Search for the cell housing the specified text and yield its (X, Y) center coordinate. 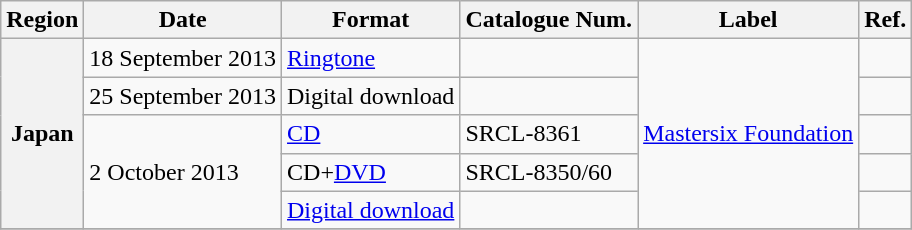
CD+DVD (371, 172)
Format (371, 20)
Catalogue Num. (549, 20)
Japan (42, 134)
SRCL-8350/60 (549, 172)
Region (42, 20)
Label (748, 20)
Date (183, 20)
Ringtone (371, 58)
Ref. (886, 20)
Mastersix Foundation (748, 134)
SRCL-8361 (549, 134)
25 September 2013 (183, 96)
CD (371, 134)
2 October 2013 (183, 172)
18 September 2013 (183, 58)
